Scan for the cell matching the given text and deliver its (X, Y) coordinate at center. 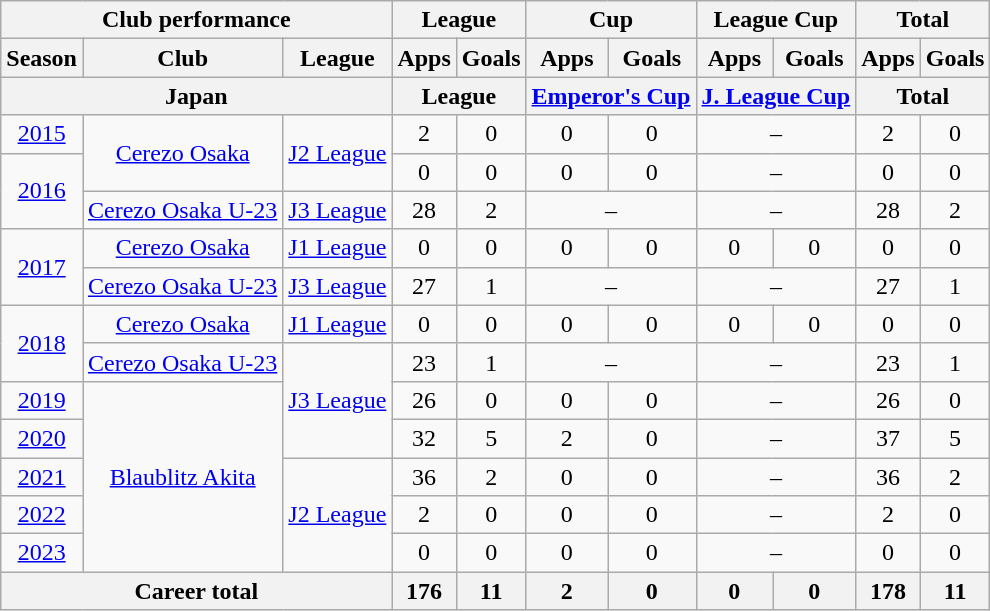
178 (888, 591)
2015 (42, 134)
Emperor's Cup (611, 96)
2018 (42, 343)
2017 (42, 267)
32 (424, 438)
2020 (42, 438)
Japan (196, 96)
2022 (42, 515)
Blaublitz Akita (182, 476)
2016 (42, 191)
176 (424, 591)
2023 (42, 553)
J. League Cup (776, 96)
2021 (42, 477)
League Cup (776, 20)
2019 (42, 400)
Club (182, 58)
37 (888, 438)
Career total (196, 591)
Season (42, 58)
Club performance (196, 20)
Cup (611, 20)
